For the text-containing cell, return its midpoint in [x, y] coordinate format. 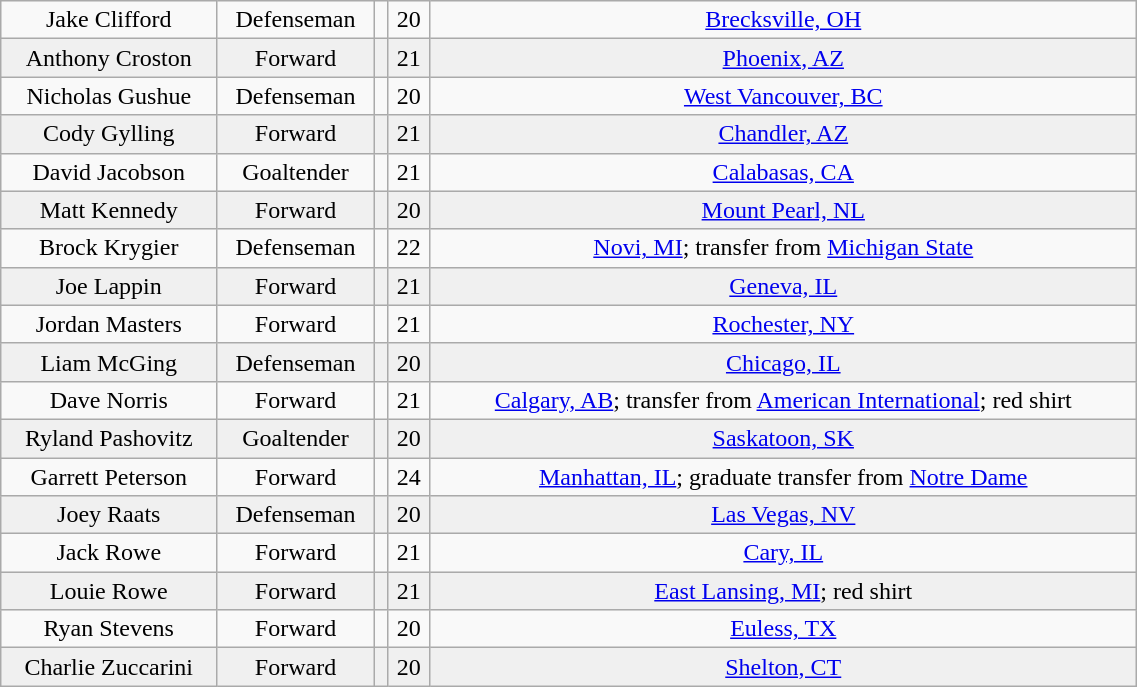
Novi, MI; transfer from Michigan State [784, 248]
24 [409, 477]
Chicago, IL [784, 362]
David Jacobson [109, 172]
Joe Lappin [109, 286]
Jake Clifford [109, 20]
Calgary, AB; transfer from American International; red shirt [784, 400]
Nicholas Gushue [109, 96]
Louie Rowe [109, 591]
Jordan Masters [109, 324]
Geneva, IL [784, 286]
Dave Norris [109, 400]
Garrett Peterson [109, 477]
Calabasas, CA [784, 172]
East Lansing, MI; red shirt [784, 591]
Shelton, CT [784, 667]
Saskatoon, SK [784, 438]
Rochester, NY [784, 324]
Jack Rowe [109, 553]
Euless, TX [784, 629]
Cody Gylling [109, 134]
Chandler, AZ [784, 134]
Manhattan, IL; graduate transfer from Notre Dame [784, 477]
Phoenix, AZ [784, 58]
Matt Kennedy [109, 210]
22 [409, 248]
Brock Krygier [109, 248]
Las Vegas, NV [784, 515]
Brecksville, OH [784, 20]
Liam McGing [109, 362]
Ryland Pashovitz [109, 438]
Mount Pearl, NL [784, 210]
Joey Raats [109, 515]
West Vancouver, BC [784, 96]
Ryan Stevens [109, 629]
Cary, IL [784, 553]
Charlie Zuccarini [109, 667]
Anthony Croston [109, 58]
